Capture the cell that displays the provided text and extract its (x, y) central coordinate. 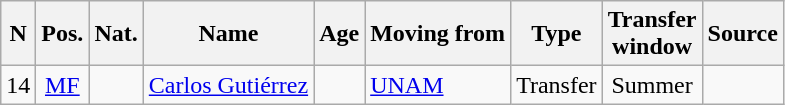
Summer (652, 85)
Name (228, 34)
Source (742, 34)
Nat. (116, 34)
MF (62, 85)
Type (557, 34)
Carlos Gutiérrez (228, 85)
N (18, 34)
UNAM (438, 85)
14 (18, 85)
Transferwindow (652, 34)
Moving from (438, 34)
Age (340, 34)
Pos. (62, 34)
Transfer (557, 85)
